Scan for the cell matching the given text and deliver its [x, y] coordinate at center. 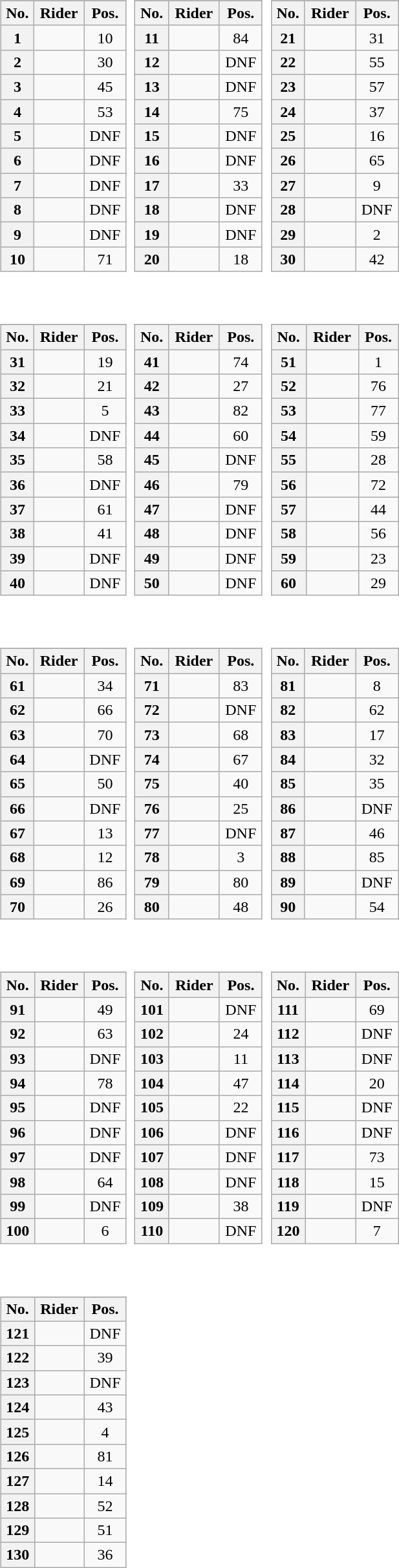
111 [288, 1010]
115 [288, 1108]
96 [17, 1132]
103 [153, 1059]
117 [288, 1157]
99 [17, 1206]
107 [153, 1157]
88 [288, 858]
98 [17, 1181]
122 [17, 1358]
92 [17, 1034]
124 [17, 1407]
128 [17, 1505]
110 [153, 1231]
106 [153, 1132]
No. Rider Pos. 101 DNF 102 24 103 11 104 47 105 22 106 DNF 107 DNF 108 DNF 109 38 110 DNF [200, 1099]
112 [288, 1034]
91 [17, 1010]
101 [153, 1010]
97 [17, 1157]
No. Rider Pos. 71 83 72 DNF 73 68 74 67 75 40 76 25 77 DNF 78 3 79 80 80 48 [200, 775]
94 [17, 1083]
120 [288, 1231]
113 [288, 1059]
127 [17, 1481]
104 [153, 1083]
118 [288, 1181]
95 [17, 1108]
109 [153, 1206]
116 [288, 1132]
125 [17, 1432]
108 [153, 1181]
100 [17, 1231]
126 [17, 1456]
119 [288, 1206]
89 [288, 882]
129 [17, 1531]
102 [153, 1034]
130 [17, 1555]
114 [288, 1083]
No. Rider Pos. 41 74 42 27 43 82 44 60 45 DNF 46 79 47 DNF 48 DNF 49 DNF 50 DNF [200, 451]
121 [17, 1333]
87 [288, 833]
93 [17, 1059]
123 [17, 1383]
90 [288, 907]
105 [153, 1108]
